Find where the given text appears and provide that cell's center as [X, Y] coordinate. 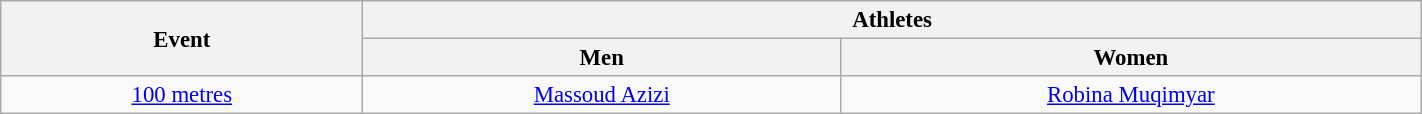
Event [182, 38]
Men [602, 58]
Athletes [892, 20]
Robina Muqimyar [1132, 95]
Massoud Azizi [602, 95]
Women [1132, 58]
100 metres [182, 95]
